Return (X, Y) of the center of cell containing provided text 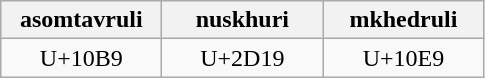
U+2D19 (242, 58)
U+10B9 (82, 58)
U+10E9 (404, 58)
mkhedruli (404, 20)
nuskhuri (242, 20)
asomtavruli (82, 20)
